Detect which cell encompasses the target text, then output its (X, Y) center coordinate. 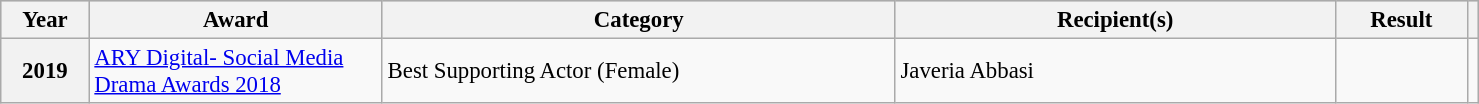
Award (236, 20)
2019 (45, 72)
Recipient(s) (1115, 20)
Best Supporting Actor (Female) (638, 72)
Javeria Abbasi (1115, 72)
ARY Digital- Social Media Drama Awards 2018 (236, 72)
Year (45, 20)
Category (638, 20)
Result (1401, 20)
